Find where the given text appears and provide that cell's center as [x, y] coordinate. 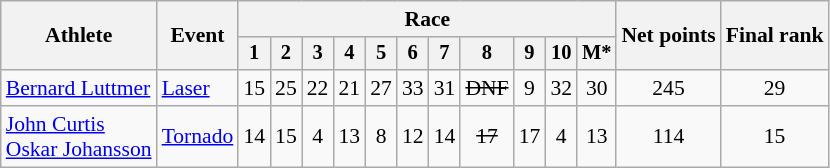
114 [668, 136]
5 [381, 54]
31 [445, 88]
30 [596, 88]
6 [413, 54]
32 [561, 88]
Laser [198, 88]
Tornado [198, 136]
1 [254, 54]
29 [775, 88]
245 [668, 88]
M* [596, 54]
7 [445, 54]
Net points [668, 36]
John CurtisOskar Johansson [79, 136]
2 [286, 54]
10 [561, 54]
33 [413, 88]
3 [318, 54]
12 [413, 136]
Race [427, 19]
25 [286, 88]
22 [318, 88]
27 [381, 88]
Athlete [79, 36]
Event [198, 36]
DNF [486, 88]
21 [349, 88]
Final rank [775, 36]
Bernard Luttmer [79, 88]
